Determine the (X, Y) coordinate at the center of the cell enclosing the given text.  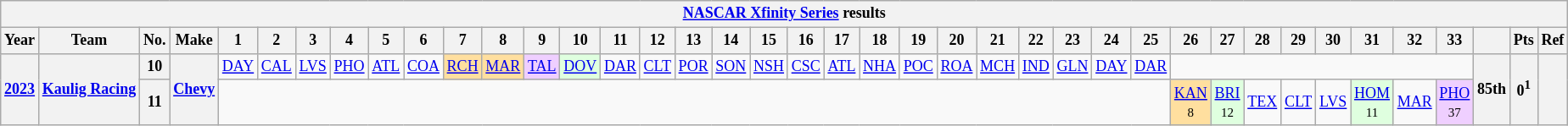
7 (462, 41)
14 (731, 41)
27 (1227, 41)
20 (957, 41)
12 (657, 41)
4 (350, 41)
18 (880, 41)
TEX (1263, 102)
23 (1072, 41)
Make (194, 41)
HOM11 (1373, 102)
Team (88, 41)
Pts (1524, 41)
25 (1151, 41)
No. (154, 41)
NHA (880, 66)
30 (1334, 41)
17 (842, 41)
SON (731, 66)
29 (1298, 41)
9 (542, 41)
POC (918, 66)
3 (312, 41)
COA (424, 66)
DOV (580, 66)
24 (1112, 41)
GLN (1072, 66)
85th (1492, 90)
21 (998, 41)
NSH (769, 66)
PHO37 (1454, 102)
5 (386, 41)
28 (1263, 41)
6 (424, 41)
Chevy (194, 90)
CSC (806, 66)
32 (1414, 41)
2023 (20, 90)
15 (769, 41)
01 (1524, 90)
RCH (462, 66)
1 (238, 41)
IND (1035, 66)
8 (503, 41)
ROA (957, 66)
13 (693, 41)
TAL (542, 66)
MCH (998, 66)
19 (918, 41)
NASCAR Xfinity Series results (784, 14)
Ref (1553, 41)
Year (20, 41)
PHO (350, 66)
BRI12 (1227, 102)
Kaulig Racing (88, 90)
16 (806, 41)
2 (277, 41)
22 (1035, 41)
26 (1191, 41)
31 (1373, 41)
33 (1454, 41)
KAN8 (1191, 102)
POR (693, 66)
CAL (277, 66)
